Capture the cell that displays the provided text and extract its [X, Y] central coordinate. 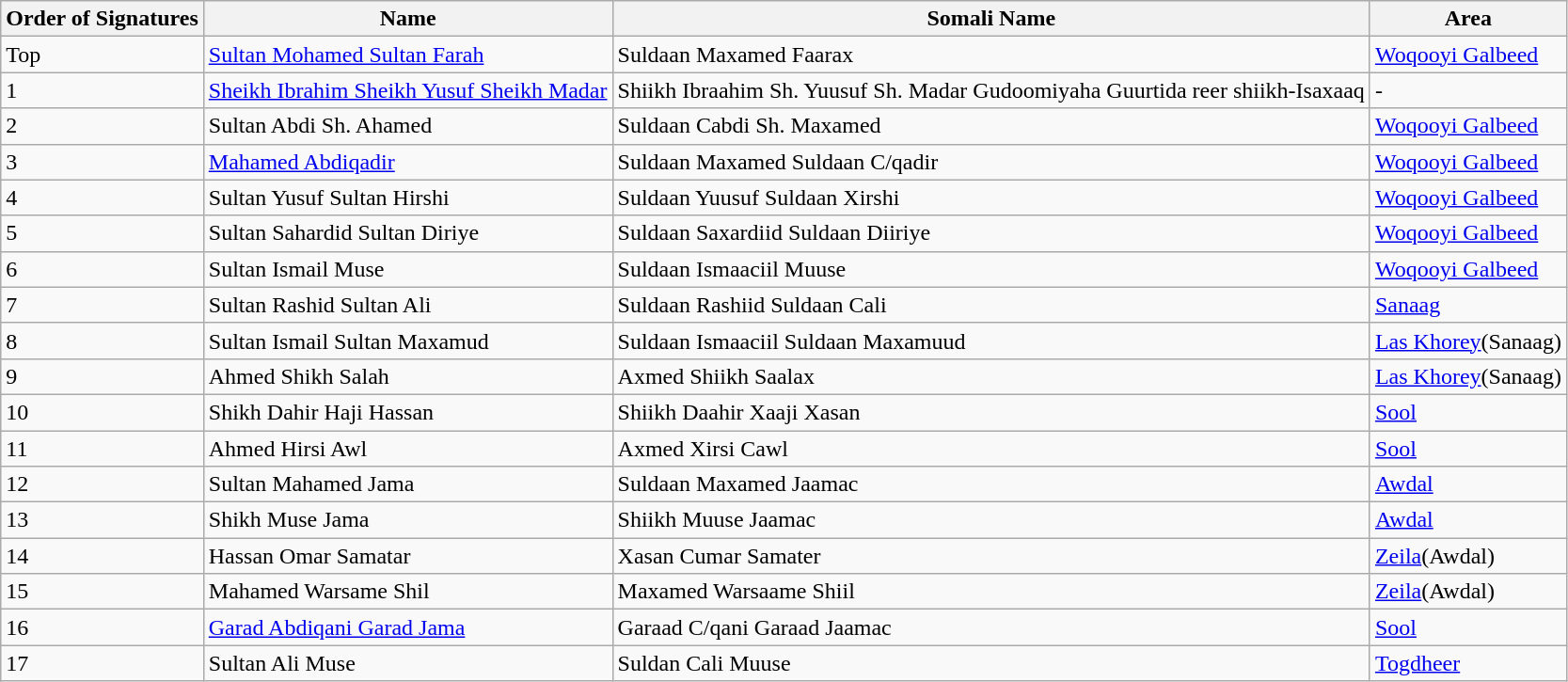
- [1467, 90]
Sultan Ismail Muse [408, 269]
Suldaan Ismaaciil Muuse [991, 269]
Togdheer [1467, 663]
Maxamed Warsaame Shiil [991, 592]
Sultan Sahardid Sultan Diriye [408, 233]
Garaad C/qani Garaad Jaamac [991, 627]
Sultan Mahamed Jama [408, 484]
Shiikh Daahir Xaaji Xasan [991, 412]
15 [103, 592]
Axmed Shiikh Saalax [991, 376]
Shiikh Muuse Jaamac [991, 520]
13 [103, 520]
2 [103, 126]
Suldaan Maxamed Faarax [991, 55]
Sultan Ali Muse [408, 663]
Sultan Yusuf Sultan Hirshi [408, 198]
Order of Signatures [103, 19]
Xasan Cumar Samater [991, 556]
Name [408, 19]
17 [103, 663]
1 [103, 90]
Suldaan Cabdi Sh. Maxamed [991, 126]
Suldaan Maxamed Jaamac [991, 484]
12 [103, 484]
Sultan Ismail Sultan Maxamud [408, 341]
Sheikh Ibrahim Sheikh Yusuf Sheikh Madar [408, 90]
Somali Name [991, 19]
11 [103, 449]
10 [103, 412]
9 [103, 376]
Suldan Cali Muuse [991, 663]
Shiikh Ibraahim Sh. Yuusuf Sh. Madar Gudoomiyaha Guurtida reer shiikh-Isaxaaq [991, 90]
Top [103, 55]
Ahmed Shikh Salah [408, 376]
Sultan Rashid Sultan Ali [408, 305]
Suldaan Yuusuf Suldaan Xirshi [991, 198]
Mahamed Warsame Shil [408, 592]
Garad Abdiqani Garad Jama [408, 627]
14 [103, 556]
Hassan Omar Samatar [408, 556]
5 [103, 233]
7 [103, 305]
Ahmed Hirsi Awl [408, 449]
6 [103, 269]
Shikh Muse Jama [408, 520]
Shikh Dahir Haji Hassan [408, 412]
Suldaan Saxardiid Suldaan Diiriye [991, 233]
Sanaag [1467, 305]
Area [1467, 19]
Sultan Mohamed Sultan Farah [408, 55]
Suldaan Ismaaciil Suldaan Maxamuud [991, 341]
3 [103, 162]
Suldaan Maxamed Suldaan C/qadir [991, 162]
8 [103, 341]
Axmed Xirsi Cawl [991, 449]
Suldaan Rashiid Suldaan Cali [991, 305]
Mahamed Abdiqadir [408, 162]
Sultan Abdi Sh. Ahamed [408, 126]
4 [103, 198]
16 [103, 627]
